Return the [X, Y] coordinate for the center point of the cell that contains the specified text.  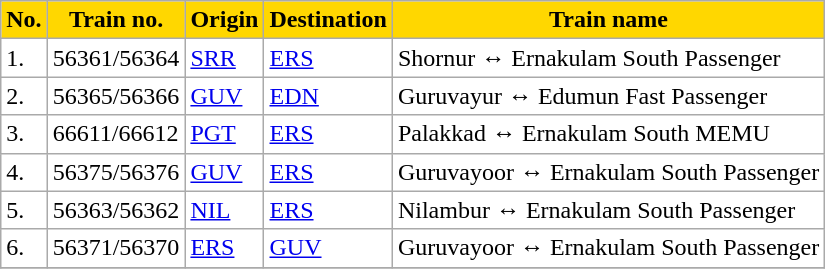
6. [24, 248]
PGT [224, 134]
SRR [224, 58]
3. [24, 134]
4. [24, 172]
EDN [328, 96]
56371/56370 [116, 248]
2. [24, 96]
Shornur ↔ Ernakulam South Passenger [608, 58]
Train name [608, 20]
56365/56366 [116, 96]
No. [24, 20]
56361/56364 [116, 58]
Train no. [116, 20]
56363/56362 [116, 210]
NIL [224, 210]
Destination [328, 20]
5. [24, 210]
Origin [224, 20]
Palakkad ↔ Ernakulam South MEMU [608, 134]
Nilambur ↔ Ernakulam South Passenger [608, 210]
Guruvayur ↔ Edumun Fast Passenger [608, 96]
1. [24, 58]
66611/66612 [116, 134]
56375/56376 [116, 172]
